Identify which cell holds the provided text, then report its (X, Y) central coordinate. 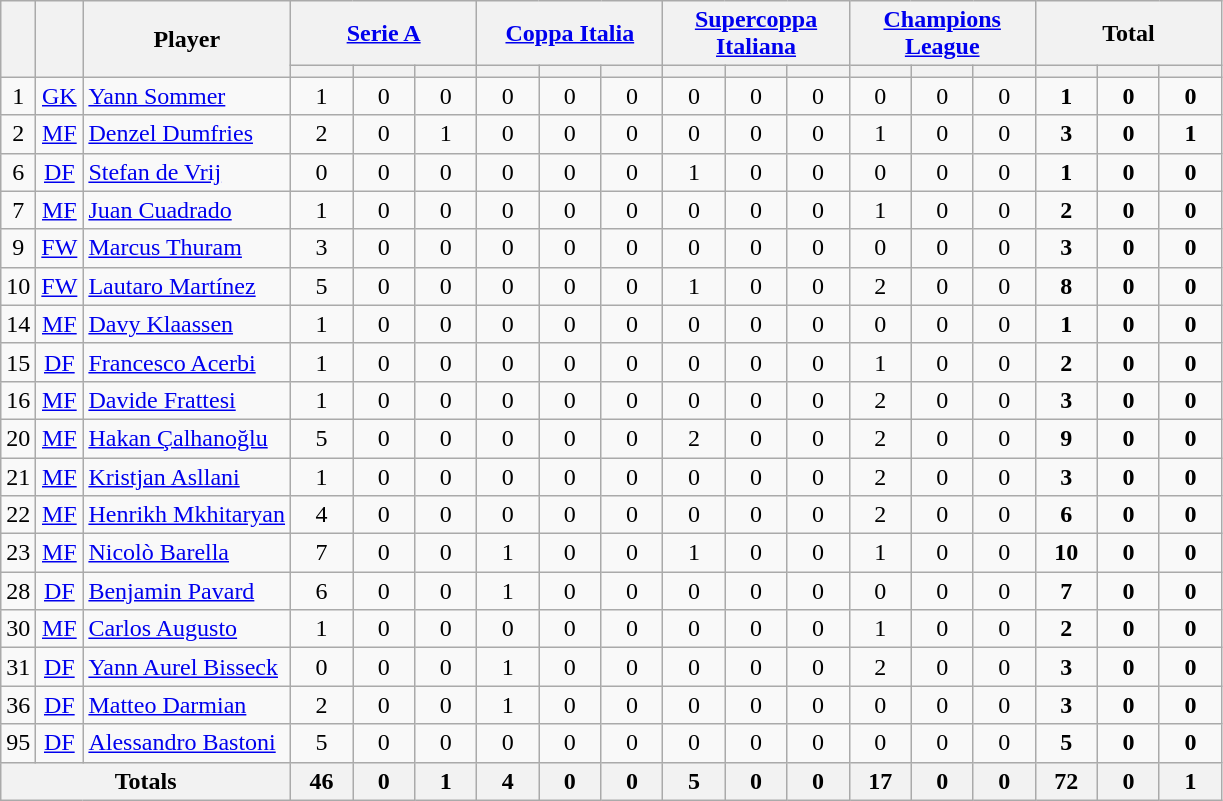
Juan Cuadrado (187, 210)
17 (880, 781)
Stefan de Vrij (187, 172)
Totals (146, 781)
36 (18, 705)
Matteo Darmian (187, 705)
20 (18, 438)
Carlos Augusto (187, 629)
Yann Aurel Bisseck (187, 667)
31 (18, 667)
14 (18, 324)
46 (322, 781)
Benjamin Pavard (187, 591)
30 (18, 629)
Serie A (384, 34)
Nicolò Barella (187, 553)
Hakan Çalhanoğlu (187, 438)
23 (18, 553)
22 (18, 515)
Supercoppa Italiana (756, 34)
Marcus Thuram (187, 248)
Henrikh Mkhitaryan (187, 515)
95 (18, 743)
Davide Frattesi (187, 400)
Kristjan Asllani (187, 477)
15 (18, 362)
72 (1066, 781)
28 (18, 591)
GK (60, 96)
Total (1128, 34)
8 (1066, 286)
Champions League (942, 34)
Denzel Dumfries (187, 134)
Davy Klaassen (187, 324)
21 (18, 477)
Yann Sommer (187, 96)
16 (18, 400)
Alessandro Bastoni (187, 743)
Francesco Acerbi (187, 362)
Coppa Italia (570, 34)
Player (187, 39)
Lautaro Martínez (187, 286)
